Extract the (X, Y) coordinate from the center of the cell holding the provided text.  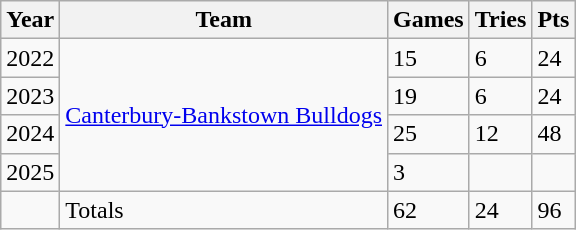
2023 (30, 96)
25 (429, 134)
15 (429, 58)
Canterbury-Bankstown Bulldogs (224, 115)
2024 (30, 134)
2025 (30, 172)
3 (429, 172)
96 (554, 210)
48 (554, 134)
62 (429, 210)
Year (30, 20)
Totals (224, 210)
Tries (500, 20)
Pts (554, 20)
12 (500, 134)
Team (224, 20)
19 (429, 96)
2022 (30, 58)
Games (429, 20)
